Output the [x, y] coordinate of the center of the cell containing the given text.  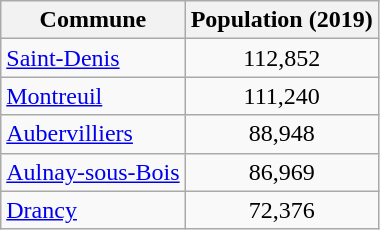
Commune [93, 20]
Aubervilliers [93, 134]
Population (2019) [282, 20]
Aulnay-sous-Bois [93, 172]
111,240 [282, 96]
Montreuil [93, 96]
88,948 [282, 134]
112,852 [282, 58]
Drancy [93, 210]
86,969 [282, 172]
72,376 [282, 210]
Saint-Denis [93, 58]
